Pinpoint the cell where the given text exists, returning its [x, y] midpoint coordinate. 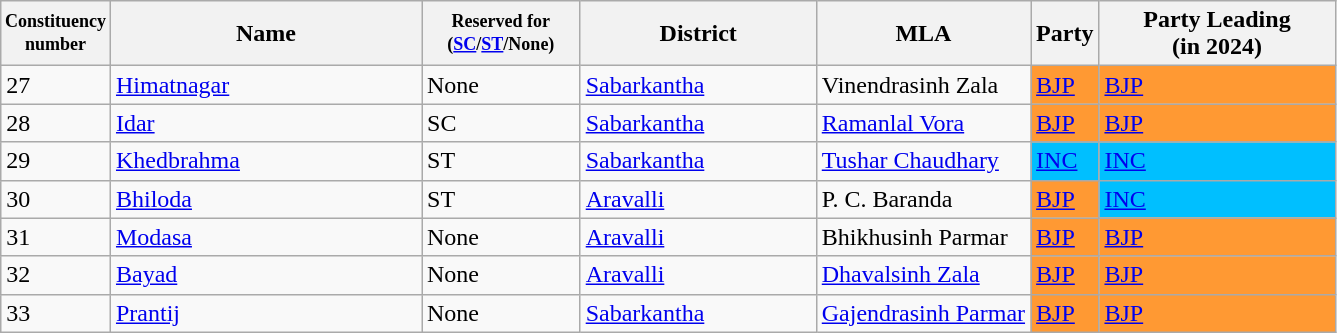
Himatnagar [266, 85]
29 [56, 161]
Prantij [266, 313]
Bhiloda [266, 199]
Bhikhusinh Parmar [923, 237]
Idar [266, 123]
Party Leading(in 2024) [1217, 34]
Vinendrasinh Zala [923, 85]
28 [56, 123]
Party [1065, 34]
Reserved for (SC/ST/None) [502, 34]
Name [266, 34]
Modasa [266, 237]
District [698, 34]
27 [56, 85]
33 [56, 313]
Tushar Chaudhary [923, 161]
Dhavalsinh Zala [923, 275]
Khedbrahma [266, 161]
Constituency number [56, 34]
30 [56, 199]
31 [56, 237]
MLA [923, 34]
Gajendrasinh Parmar [923, 313]
Bayad [266, 275]
SC [502, 123]
P. C. Baranda [923, 199]
32 [56, 275]
Ramanlal Vora [923, 123]
